Scan for the cell matching the given text and deliver its (x, y) coordinate at center. 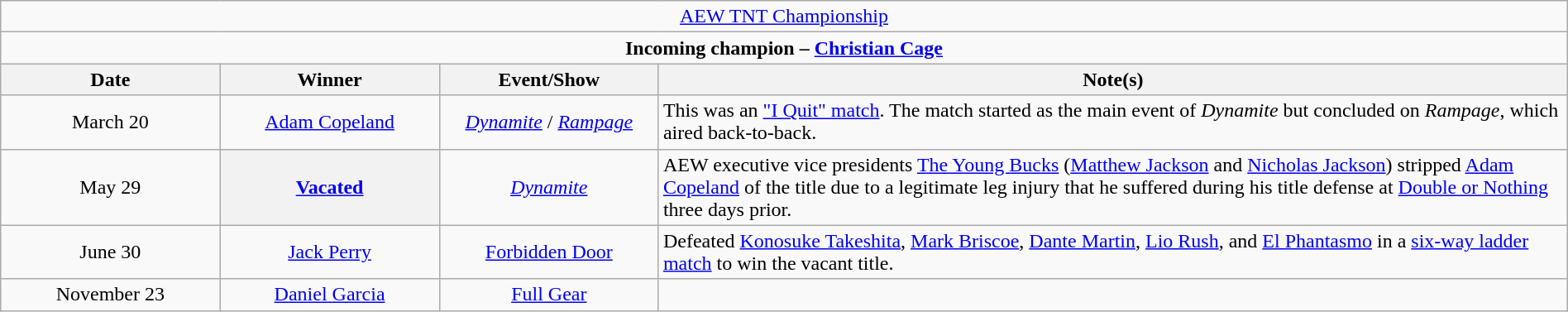
Dynamite (549, 187)
Jack Perry (329, 252)
Note(s) (1113, 79)
Date (111, 79)
This was an "I Quit" match. The match started as the main event of Dynamite but concluded on Rampage, which aired back-to-back. (1113, 122)
AEW TNT Championship (784, 17)
May 29 (111, 187)
November 23 (111, 295)
Adam Copeland (329, 122)
Dynamite / Rampage (549, 122)
Forbidden Door (549, 252)
Incoming champion – Christian Cage (784, 48)
Daniel Garcia (329, 295)
Event/Show (549, 79)
March 20 (111, 122)
Vacated (329, 187)
Winner (329, 79)
June 30 (111, 252)
Full Gear (549, 295)
Defeated Konosuke Takeshita, Mark Briscoe, Dante Martin, Lio Rush, and El Phantasmo in a six-way ladder match to win the vacant title. (1113, 252)
